Output the (X, Y) coordinate of the center of the cell containing the given text.  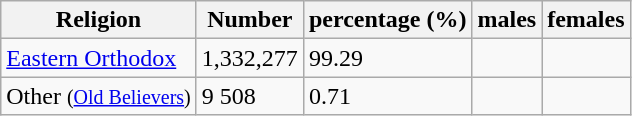
Other (Old Believers) (99, 96)
males (507, 20)
Number (250, 20)
9 508 (250, 96)
Religion (99, 20)
Eastern Orthodox (99, 58)
percentage (%) (388, 20)
1,332,277 (250, 58)
0.71 (388, 96)
99.29 (388, 58)
females (586, 20)
